Scan for the cell matching the given text and deliver its [x, y] coordinate at center. 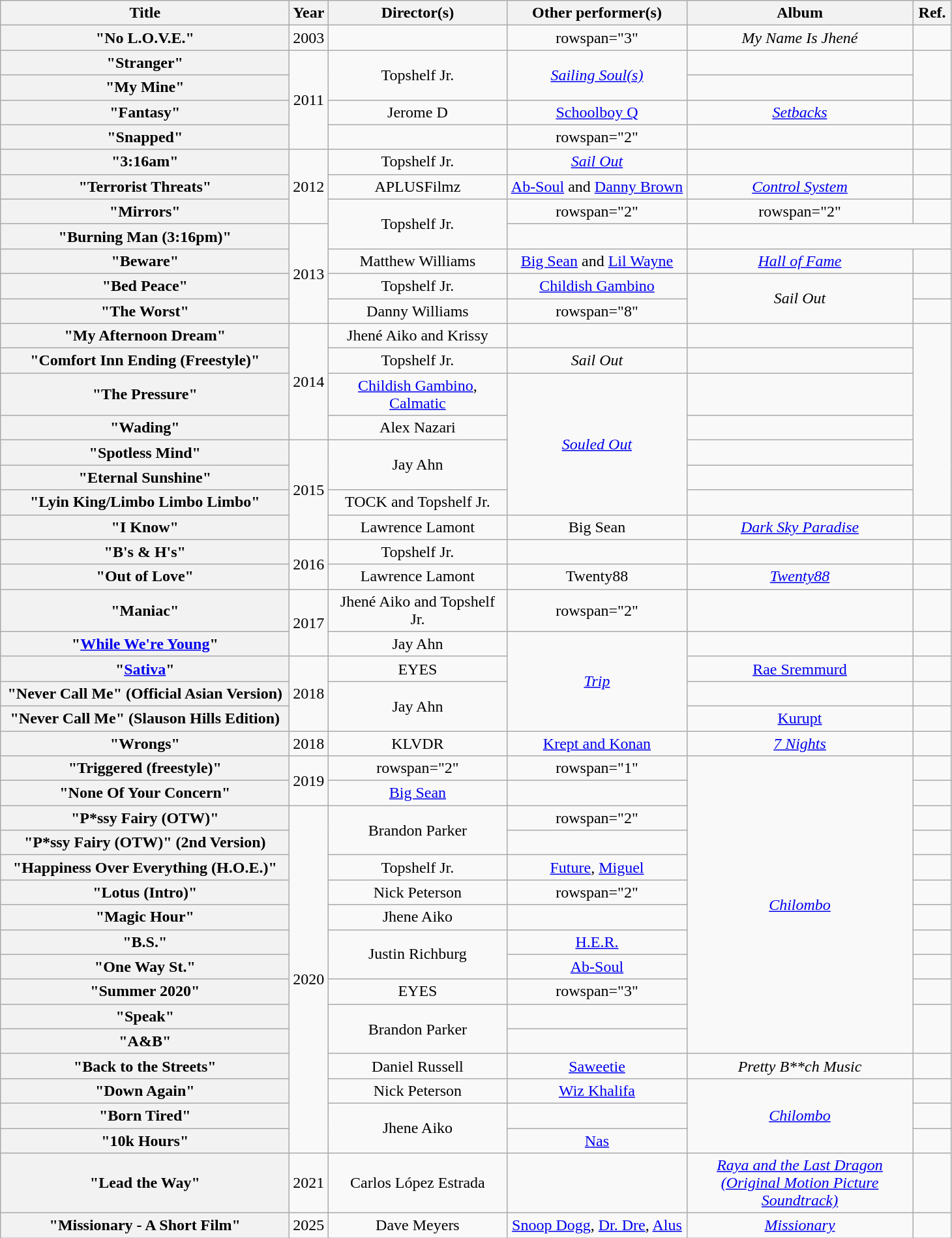
"My Mine" [145, 87]
Daniel Russell [417, 1066]
"Never Call Me" (Official Asian Version) [145, 693]
Jhené Aiko and Krissy [417, 336]
"The Worst" [145, 311]
2021 [309, 1183]
"None Of Your Concern" [145, 793]
2025 [309, 1226]
rowspan="8" [597, 311]
2013 [309, 273]
2020 [309, 980]
"I Know" [145, 527]
Krept and Konan [597, 743]
"My Afternoon Dream" [145, 336]
"Happiness Over Everything (H.O.E.)" [145, 868]
"Snapped" [145, 137]
Ref. [932, 13]
"No L.O.V.E." [145, 38]
2015 [309, 490]
rowspan="1" [597, 768]
Rae Sremmurd [799, 669]
Dark Sky Paradise [799, 527]
Big Sean and Lil Wayne [597, 261]
2019 [309, 781]
"Summer 2020" [145, 991]
Jerome D [417, 112]
"Wading" [145, 428]
Ab-Soul and Danny Brown [597, 187]
"Out of Love" [145, 577]
H.E.R. [597, 942]
Future, Miguel [597, 868]
Album [799, 13]
7 Nights [799, 743]
"Terrorist Threats" [145, 187]
Jhené Aiko and Topshelf Jr. [417, 611]
"Back to the Streets" [145, 1066]
"The Pressure" [145, 394]
"Missionary - A Short Film" [145, 1226]
TOCK and Topshelf Jr. [417, 502]
"Magic Hour" [145, 917]
"Lotus (Intro)" [145, 892]
"P*ssy Fairy (OTW)" [145, 818]
Missionary [799, 1226]
Kurupt [799, 718]
"B.S." [145, 942]
"While We're Young" [145, 644]
Alex Nazari [417, 428]
"B's & H's" [145, 552]
"Eternal Sunshine" [145, 477]
"Beware" [145, 261]
Carlos López Estrada [417, 1183]
Childish Gambino [597, 286]
Other performer(s) [597, 13]
Justin Richburg [417, 954]
"10k Hours" [145, 1141]
Snoop Dogg, Dr. Dre, Alus [597, 1226]
"Wrongs" [145, 743]
Trip [597, 681]
Pretty B**ch Music [799, 1066]
Schoolboy Q [597, 112]
Sailing Soul(s) [597, 75]
2016 [309, 564]
Setbacks [799, 112]
My Name Is Jhené [799, 38]
"Speak" [145, 1016]
Title [145, 13]
"Triggered (freestyle)" [145, 768]
Saweetie [597, 1066]
"Sativa" [145, 669]
Hall of Fame [799, 261]
Raya and the Last Dragon (Original Motion Picture Soundtrack) [799, 1183]
KLVDR [417, 743]
Control System [799, 187]
Childish Gambino, Calmatic [417, 394]
"Born Tired" [145, 1115]
Danny Williams [417, 311]
"Down Again" [145, 1091]
"P*ssy Fairy (OTW)" (2nd Version) [145, 843]
"Comfort Inn Ending (Freestyle)" [145, 361]
Year [309, 13]
2011 [309, 100]
"Mirrors" [145, 211]
"3:16am" [145, 162]
"Never Call Me" (Slauson Hills Edition) [145, 718]
2014 [309, 382]
"Stranger" [145, 63]
2017 [309, 622]
"Lead the Way" [145, 1183]
"Fantasy" [145, 112]
"Lyin King/Limbo Limbo Limbo" [145, 502]
"Maniac" [145, 611]
Nas [597, 1141]
2012 [309, 187]
Ab-Soul [597, 967]
"Burning Man (3:16pm)" [145, 236]
"One Way St." [145, 967]
"A&B" [145, 1041]
Matthew Williams [417, 261]
2003 [309, 38]
"Spotless Mind" [145, 453]
Director(s) [417, 13]
APLUSFilmz [417, 187]
Wiz Khalifa [597, 1091]
"Bed Peace" [145, 286]
Souled Out [597, 444]
Dave Meyers [417, 1226]
